Determine the (x, y) coordinate at the center of the cell enclosing the given text.  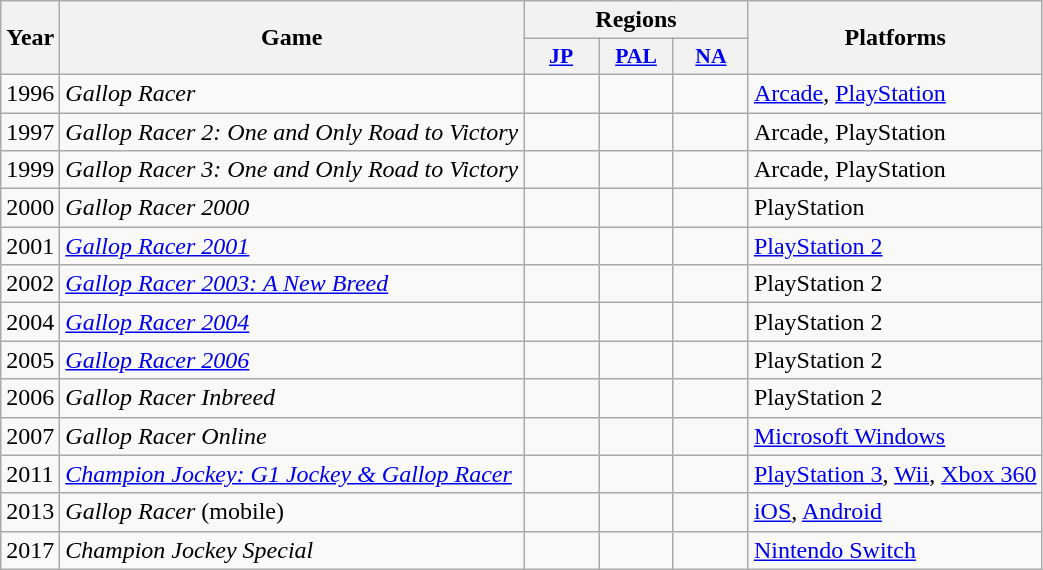
2000 (30, 208)
NA (710, 57)
Nintendo Switch (895, 550)
1999 (30, 170)
Platforms (895, 38)
Game (292, 38)
Microsoft Windows (895, 436)
Gallop Racer (292, 93)
iOS, Android (895, 512)
2017 (30, 550)
Gallop Racer Inbreed (292, 398)
Champion Jockey Special (292, 550)
Gallop Racer Online (292, 436)
2002 (30, 284)
Gallop Racer 2: One and Only Road to Victory (292, 131)
2011 (30, 474)
Year (30, 38)
2013 (30, 512)
1997 (30, 131)
Gallop Racer 2000 (292, 208)
PAL (636, 57)
Gallop Racer 2001 (292, 246)
Gallop Racer (mobile) (292, 512)
Gallop Racer 2004 (292, 322)
Regions (636, 20)
2005 (30, 360)
JP (562, 57)
PlayStation (895, 208)
2006 (30, 398)
Gallop Racer 2003: A New Breed (292, 284)
2001 (30, 246)
2007 (30, 436)
Gallop Racer 3: One and Only Road to Victory (292, 170)
Champion Jockey: G1 Jockey & Gallop Racer (292, 474)
Gallop Racer 2006 (292, 360)
2004 (30, 322)
1996 (30, 93)
PlayStation 3, Wii, Xbox 360 (895, 474)
